Provide the [X, Y] coordinate of the cell's center where the given text is located.  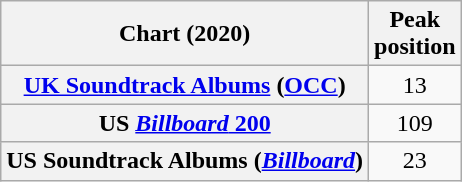
US Soundtrack Albums (Billboard) [185, 161]
13 [415, 85]
109 [415, 123]
Chart (2020) [185, 34]
UK Soundtrack Albums (OCC) [185, 85]
Peakposition [415, 34]
23 [415, 161]
US Billboard 200 [185, 123]
